Provide the [x, y] coordinate of the cell's center where the given text is located.  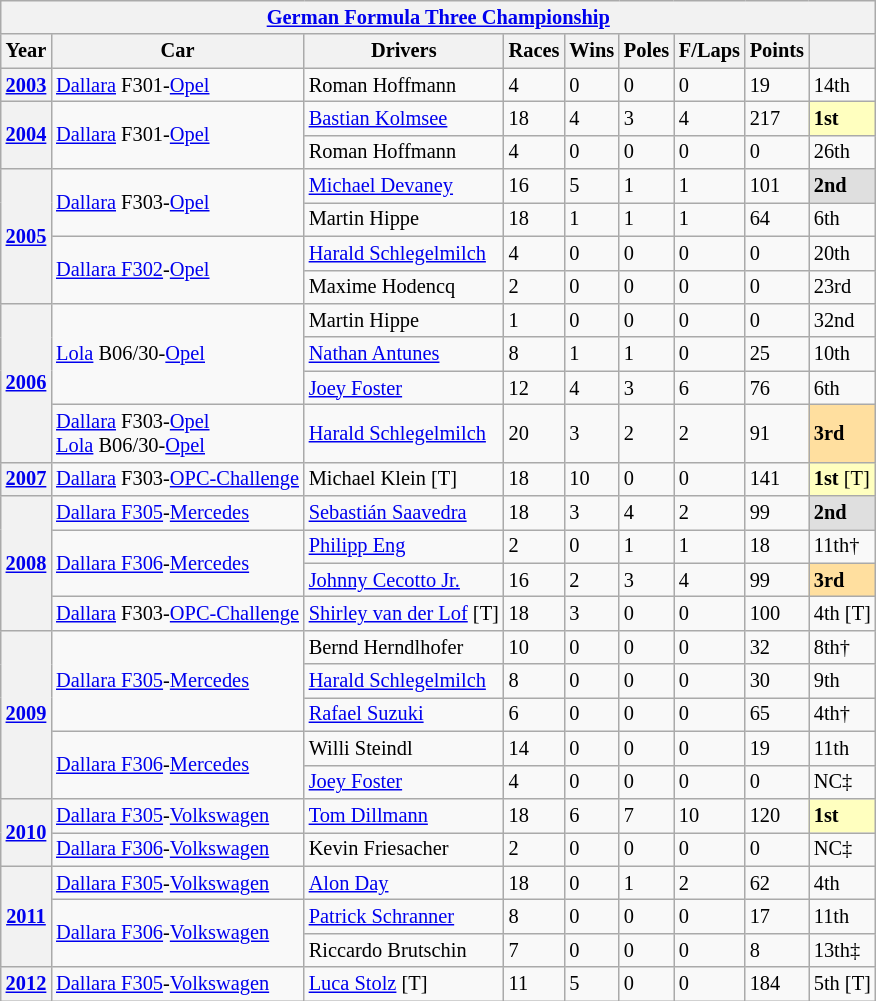
Johnny Cecotto Jr. [404, 580]
Car [178, 51]
100 [777, 613]
4th [T] [842, 613]
Sebastián Saavedra [404, 513]
Dallara F303-Opel [178, 202]
Alon Day [404, 883]
Philipp Eng [404, 546]
Races [534, 51]
Poles [646, 51]
184 [777, 984]
120 [777, 815]
91 [777, 433]
Maxime Hodencq [404, 287]
Dallara F302-Opel [178, 270]
Riccardo Brutschin [404, 950]
2007 [26, 479]
Year [26, 51]
Rafael Suzuki [404, 714]
20th [842, 253]
Luca Stolz [T] [404, 984]
30 [777, 681]
2008 [26, 564]
Tom Dillmann [404, 815]
Michael Klein [T] [404, 479]
32nd [842, 320]
5th [T] [842, 984]
32 [777, 647]
Drivers [404, 51]
64 [777, 219]
Bernd Herndlhofer [404, 647]
Points [777, 51]
101 [777, 186]
Patrick Schranner [404, 916]
2003 [26, 85]
10th [842, 354]
2009 [26, 714]
Nathan Antunes [404, 354]
11th† [842, 546]
11 [534, 984]
Bastian Kolmsee [404, 118]
2010 [26, 832]
Lola B06/30-Opel [178, 354]
Wins [592, 51]
8th† [842, 647]
14th [842, 85]
1st [T] [842, 479]
25 [777, 354]
217 [777, 118]
2005 [26, 236]
17 [777, 916]
20 [534, 433]
2012 [26, 984]
13th‡ [842, 950]
2004 [26, 134]
12 [534, 388]
Kevin Friesacher [404, 849]
Willi Steindl [404, 748]
German Formula Three Championship [438, 17]
2011 [26, 916]
Shirley van der Lof [T] [404, 613]
4th† [842, 714]
65 [777, 714]
F/Laps [710, 51]
4th [842, 883]
62 [777, 883]
76 [777, 388]
Michael Devaney [404, 186]
26th [842, 152]
9th [842, 681]
2006 [26, 382]
141 [777, 479]
23rd [842, 287]
Dallara F303-OpelLola B06/30-Opel [178, 433]
14 [534, 748]
